For the text-containing cell, return its midpoint in [x, y] coordinate format. 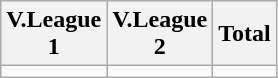
V.League 1 [54, 34]
V.League 2 [160, 34]
Total [245, 34]
